Locate the cell with the specified text and output its (x, y) center coordinate. 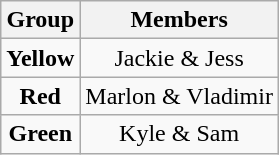
Red (40, 96)
Marlon & Vladimir (180, 96)
Green (40, 134)
Members (180, 20)
Yellow (40, 58)
Group (40, 20)
Jackie & Jess (180, 58)
Kyle & Sam (180, 134)
